Determine the (X, Y) coordinate at the center of the cell enclosing the given text.  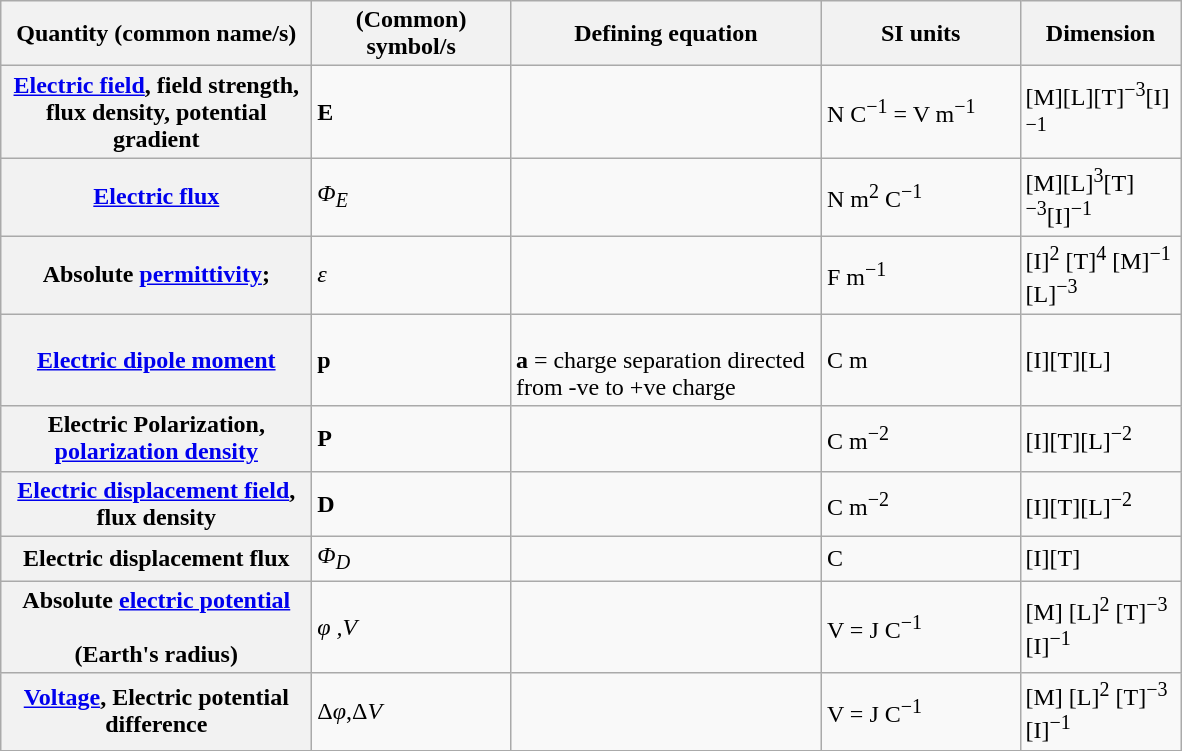
ΦE (412, 197)
P (412, 438)
F m−1 (920, 275)
[I][T][L] (1100, 360)
Electric flux (156, 197)
N m2 C−1 (920, 197)
ε (412, 275)
Quantity (common name/s) (156, 34)
[I]2 [T]4 [M]−1 [L]−3 (1100, 275)
Electric displacement field, flux density (156, 504)
Dimension (1100, 34)
SI units (920, 34)
a = charge separation directed from -ve to +ve charge (666, 360)
[M][L]3[T]−3[I]−1 (1100, 197)
D (412, 504)
Absolute permittivity; (156, 275)
Voltage, Electric potential difference (156, 712)
Defining equation (666, 34)
C (920, 558)
Electric displacement flux (156, 558)
Electric Polarization, polarization density (156, 438)
Electric field, field strength, flux density, potential gradient (156, 112)
[M][L][T]−3[I]−1 (1100, 112)
C m (920, 360)
N C−1 = V m−1 (920, 112)
(Common) symbol/s (412, 34)
[I][T] (1100, 558)
φ ,V (412, 626)
Δφ,ΔV (412, 712)
Electric dipole moment (156, 360)
p (412, 360)
E (412, 112)
Absolute electric potential (Earth's radius) (156, 626)
ΦD (412, 558)
